Find where the given text appears and provide that cell's center as [x, y] coordinate. 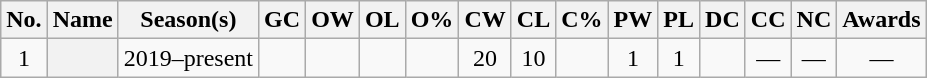
No. [24, 20]
Season(s) [188, 20]
20 [485, 58]
Awards [882, 20]
DC [723, 20]
OL [382, 20]
PW [633, 20]
CL [533, 20]
CW [485, 20]
C% [582, 20]
NC [814, 20]
PL [679, 20]
CC [768, 20]
2019–present [188, 58]
GC [282, 20]
Name [82, 20]
O% [432, 20]
OW [333, 20]
10 [533, 58]
